Identify which cell holds the provided text, then report its (X, Y) central coordinate. 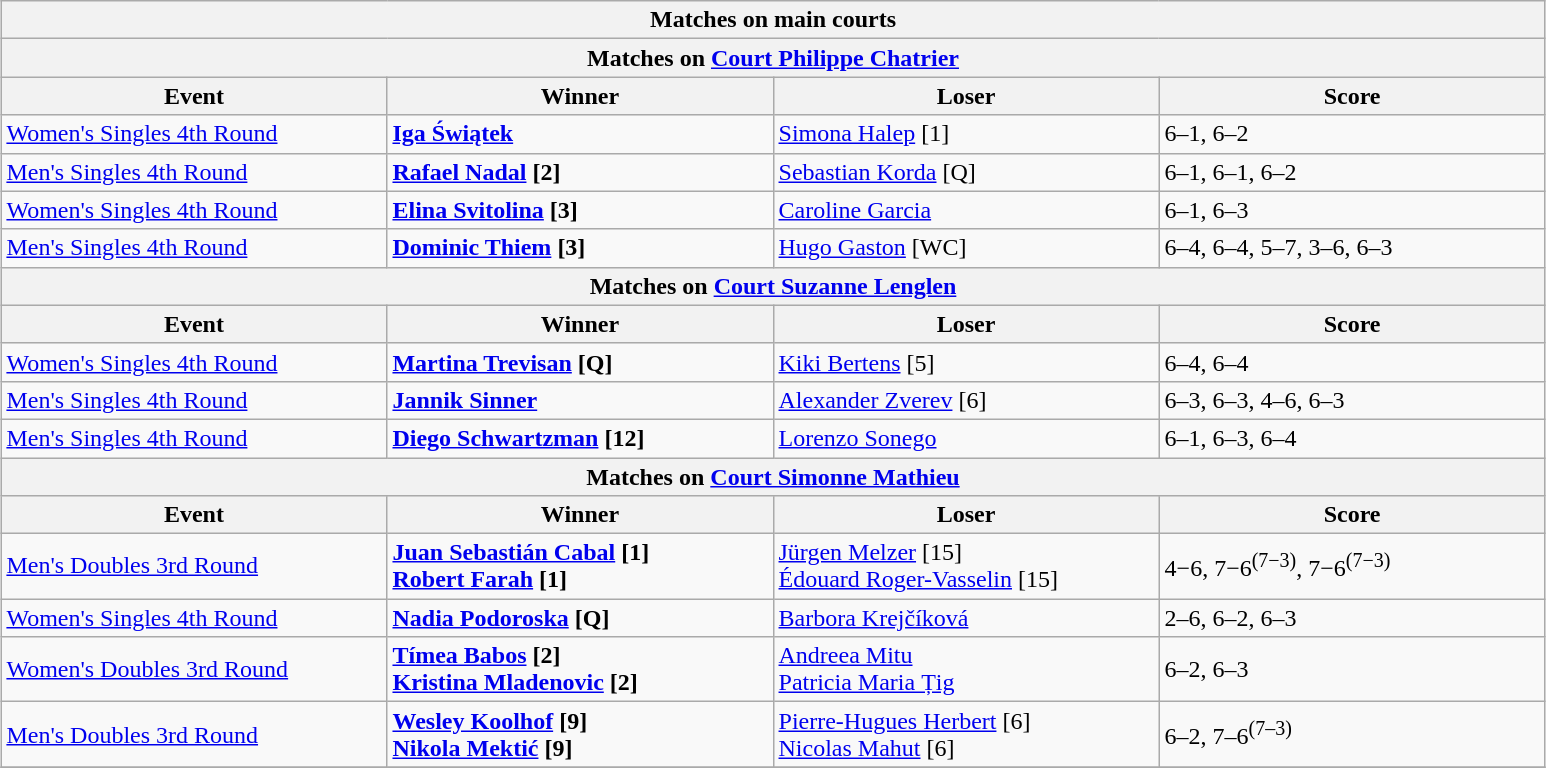
Hugo Gaston [WC] (966, 248)
6–1, 6–3, 6–4 (1352, 438)
Simona Halep [1] (966, 134)
Matches on main courts (773, 20)
2–6, 6–2, 6–3 (1352, 618)
Matches on Court Suzanne Lenglen (773, 286)
Kiki Bertens [5] (966, 362)
Caroline Garcia (966, 210)
Alexander Zverev [6] (966, 400)
Jannik Sinner (580, 400)
Martina Trevisan [Q] (580, 362)
Iga Świątek (580, 134)
Lorenzo Sonego (966, 438)
6–3, 6–3, 4–6, 6–3 (1352, 400)
Dominic Thiem [3] (580, 248)
6–4, 6–4, 5–7, 3–6, 6–3 (1352, 248)
6–1, 6–1, 6–2 (1352, 172)
Pierre-Hugues Herbert [6] Nicolas Mahut [6] (966, 734)
Diego Schwartzman [12] (580, 438)
Women's Doubles 3rd Round (194, 670)
6–1, 6–2 (1352, 134)
Jürgen Melzer [15] Édouard Roger-Vasselin [15] (966, 566)
Andreea Mitu Patricia Maria Țig (966, 670)
Rafael Nadal [2] (580, 172)
Sebastian Korda [Q] (966, 172)
Juan Sebastián Cabal [1] Robert Farah [1] (580, 566)
Tímea Babos [2] Kristina Mladenovic [2] (580, 670)
Elina Svitolina [3] (580, 210)
6–1, 6–3 (1352, 210)
4−6, 7−6(7−3), 7−6(7−3) (1352, 566)
Matches on Court Philippe Chatrier (773, 58)
Matches on Court Simonne Mathieu (773, 477)
6–2, 7–6(7–3) (1352, 734)
6–4, 6–4 (1352, 362)
Wesley Koolhof [9] Nikola Mektić [9] (580, 734)
6–2, 6–3 (1352, 670)
Nadia Podoroska [Q] (580, 618)
Barbora Krejčíková (966, 618)
